Identify which cell holds the provided text, then report its (x, y) central coordinate. 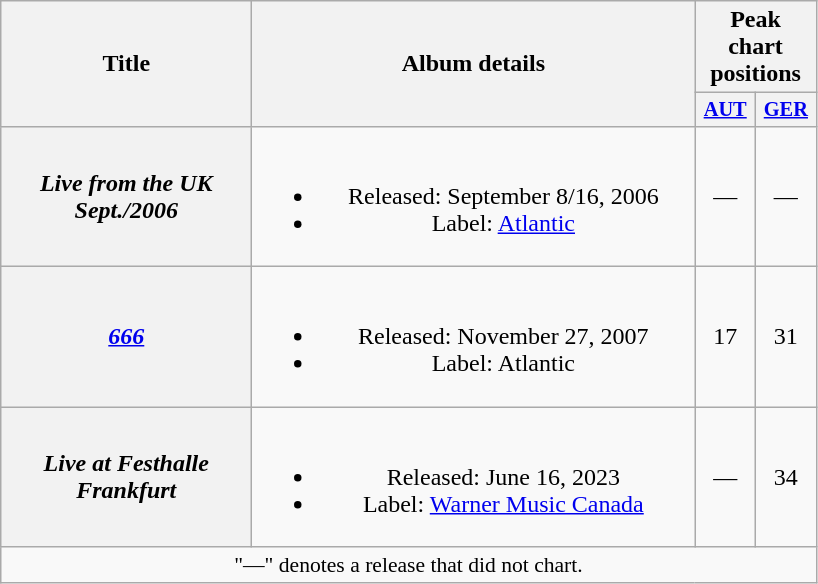
Live at Festhalle Frankfurt (126, 477)
Peak chart positions (756, 47)
AUT (726, 110)
666 (126, 337)
"—" denotes a release that did not chart. (408, 565)
Album details (474, 64)
Released: June 16, 2023Label: Warner Music Canada (474, 477)
34 (786, 477)
Released: September 8/16, 2006Label: Atlantic (474, 196)
17 (726, 337)
Live from the UK Sept./2006 (126, 196)
31 (786, 337)
Title (126, 64)
GER (786, 110)
Released: November 27, 2007Label: Atlantic (474, 337)
